Determine the (X, Y) coordinate at the center of the cell enclosing the given text.  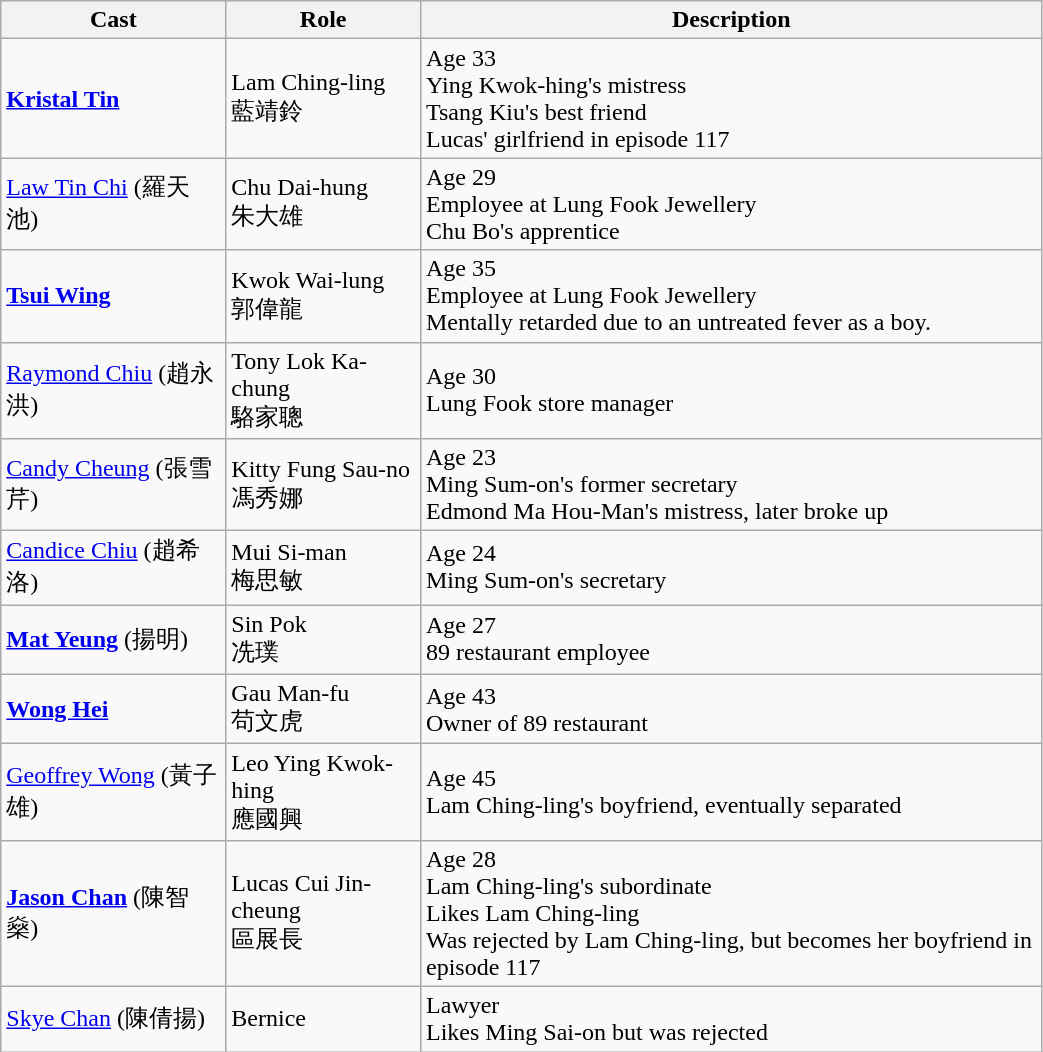
Bernice (324, 1018)
Sin Pok 冼璞 (324, 640)
Lucas Cui Jin-cheung 區展長 (324, 913)
Age 29 Employee at Lung Fook JewelleryChu Bo's apprentice (731, 204)
Gau Man-fu 苟文虎 (324, 709)
Age 43 Owner of 89 restaurant (731, 709)
Age 27 89 restaurant employee (731, 640)
Geoffrey Wong (黃子雄) (114, 792)
Cast (114, 20)
Age 28Lam Ching-ling's subordinateLikes Lam Ching-lingWas rejected by Lam Ching-ling, but becomes her boyfriend in episode 117 (731, 913)
Tony Lok Ka-chung 駱家聰 (324, 390)
Candice Chiu (趙希洛) (114, 568)
Wong Hei (114, 709)
Age 45Lam Ching-ling's boyfriend, eventually separated (731, 792)
Kristal Tin (114, 98)
Jason Chan (陳智燊) (114, 913)
Chu Dai-hung 朱大雄 (324, 204)
Tsui Wing (114, 296)
Kwok Wai-lung 郭偉龍 (324, 296)
Age 24Ming Sum-on's secretary (731, 568)
Raymond Chiu (趙永洪) (114, 390)
Age 23Ming Sum-on's former secretaryEdmond Ma Hou-Man's mistress, later broke up (731, 485)
Lawyer Likes Ming Sai-on but was rejected (731, 1018)
Role (324, 20)
Law Tin Chi (羅天池) (114, 204)
Age 33Ying Kwok-hing's mistressTsang Kiu's best friendLucas' girlfriend in episode 117 (731, 98)
Leo Ying Kwok-hing 應國興 (324, 792)
Mui Si-man 梅思敏 (324, 568)
Candy Cheung (張雪芹) (114, 485)
Kitty Fung Sau-no 馮秀娜 (324, 485)
Age 35Employee at Lung Fook JewelleryMentally retarded due to an untreated fever as a boy. (731, 296)
Age 30 Lung Fook store manager (731, 390)
Mat Yeung (揚明) (114, 640)
Lam Ching-ling 藍靖鈴 (324, 98)
Skye Chan (陳倩揚) (114, 1018)
Description (731, 20)
